Identify which cell holds the provided text, then report its (X, Y) central coordinate. 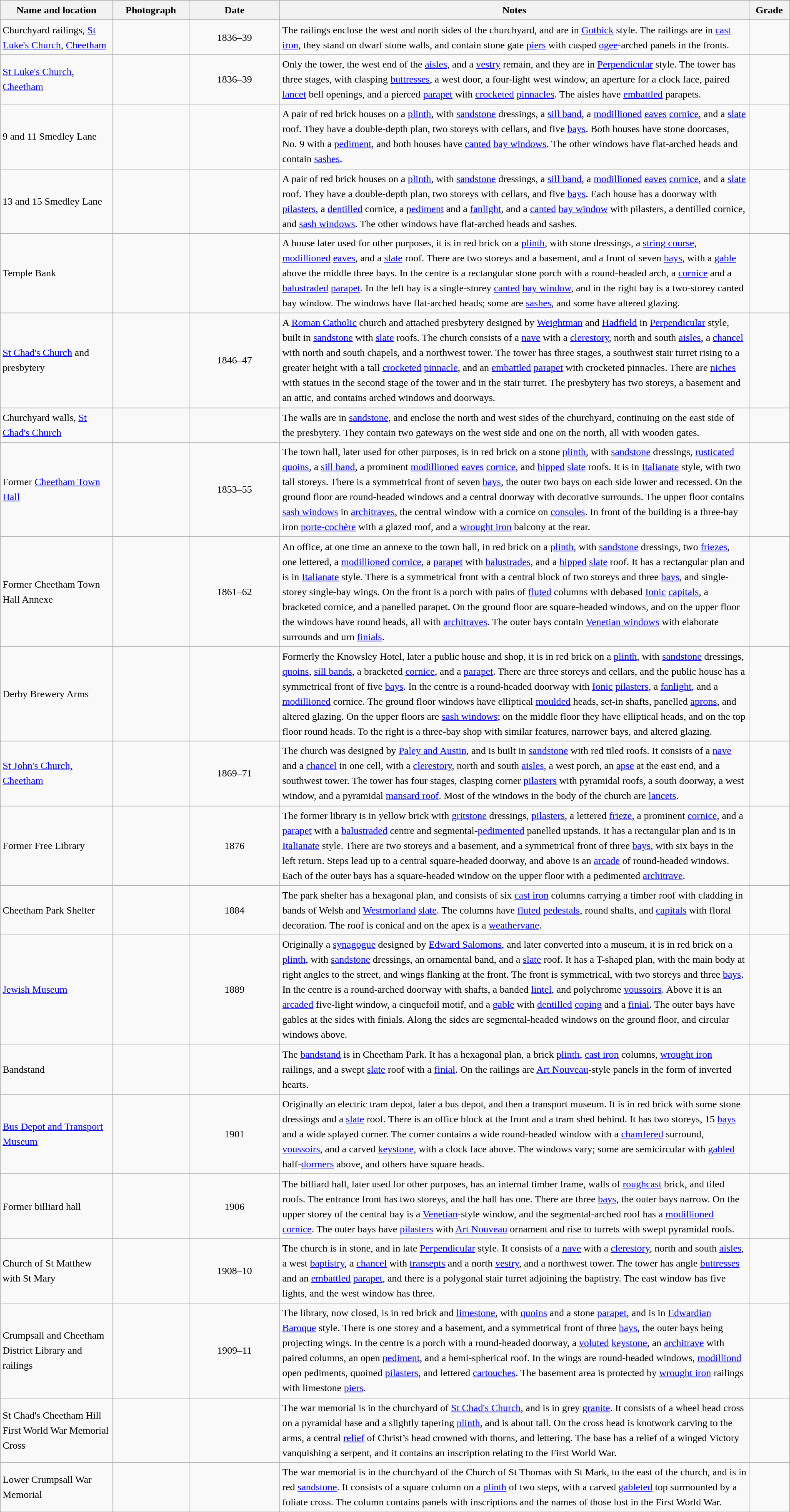
St Luke's Church, Cheetham (57, 79)
9 and 11 Smedley Lane (57, 137)
1906 (235, 1206)
St John's Church, Cheetham (57, 774)
1884 (235, 910)
1853–55 (235, 489)
Church of St Matthew with St Mary (57, 1271)
1876 (235, 846)
Derby Brewery Arms (57, 693)
Date (235, 10)
Churchyard railings, St Luke's Church, Cheetham (57, 38)
Churchyard walls, St Chad's Church (57, 425)
1861–62 (235, 592)
Bandstand (57, 1069)
Crumpsall and Cheetham District Library and railings (57, 1350)
1889 (235, 990)
Temple Bank (57, 273)
13 and 15 Smedley Lane (57, 201)
1908–10 (235, 1271)
1901 (235, 1134)
Cheetham Park Shelter (57, 910)
Former Free Library (57, 846)
Grade (769, 10)
Notes (514, 10)
1909–11 (235, 1350)
1869–71 (235, 774)
Former Cheetham Town Hall Annexe (57, 592)
Jewish Museum (57, 990)
Former Cheetham Town Hall (57, 489)
1846–47 (235, 360)
Photograph (151, 10)
St Chad's Church and presbytery (57, 360)
Bus Depot and Transport Museum (57, 1134)
Lower Crumpsall War Memorial (57, 1487)
Name and location (57, 10)
Former billiard hall (57, 1206)
St Chad's Cheetham Hill First World War Memorial Cross (57, 1430)
